Provide the (x, y) coordinate of the cell's center where the given text is located.  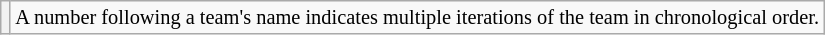
A number following a team's name indicates multiple iterations of the team in chronological order. (416, 17)
